Provide the (X, Y) coordinate of the cell's center where the given text is located.  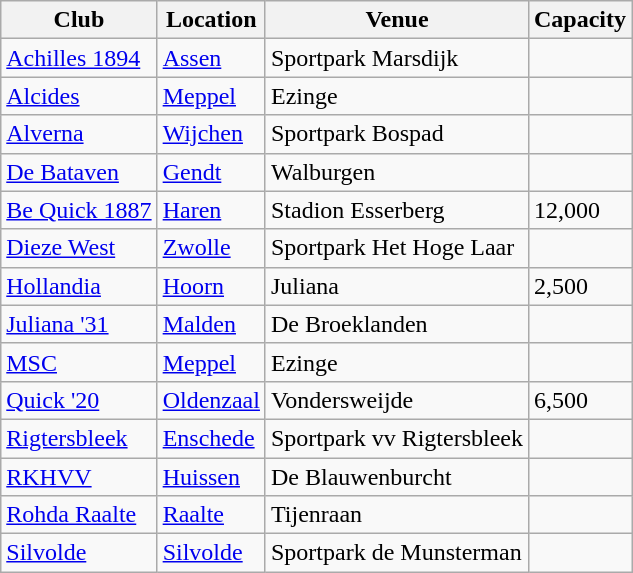
Hollandia (79, 286)
Rigtersbleek (79, 438)
Tijenraan (396, 515)
Stadion Esserberg (396, 210)
Venue (396, 20)
6,500 (580, 400)
De Blauwenburcht (396, 477)
Zwolle (211, 248)
MSC (79, 362)
Assen (211, 58)
Gendt (211, 172)
Malden (211, 324)
De Bataven (79, 172)
Juliana '31 (79, 324)
Juliana (396, 286)
Oldenzaal (211, 400)
Quick '20 (79, 400)
Hoorn (211, 286)
Dieze West (79, 248)
Sportpark de Munsterman (396, 553)
Wijchen (211, 134)
Club (79, 20)
Sportpark vv Rigtersbleek (396, 438)
Achilles 1894 (79, 58)
Vondersweijde (396, 400)
Haren (211, 210)
Alverna (79, 134)
Sportpark Het Hoge Laar (396, 248)
De Broeklanden (396, 324)
Capacity (580, 20)
Enschede (211, 438)
Alcides (79, 96)
Sportpark Marsdijk (396, 58)
Rohda Raalte (79, 515)
2,500 (580, 286)
Walburgen (396, 172)
RKHVV (79, 477)
Sportpark Bospad (396, 134)
12,000 (580, 210)
Huissen (211, 477)
Raalte (211, 515)
Location (211, 20)
Be Quick 1887 (79, 210)
